Scan for the cell matching the given text and deliver its [X, Y] coordinate at center. 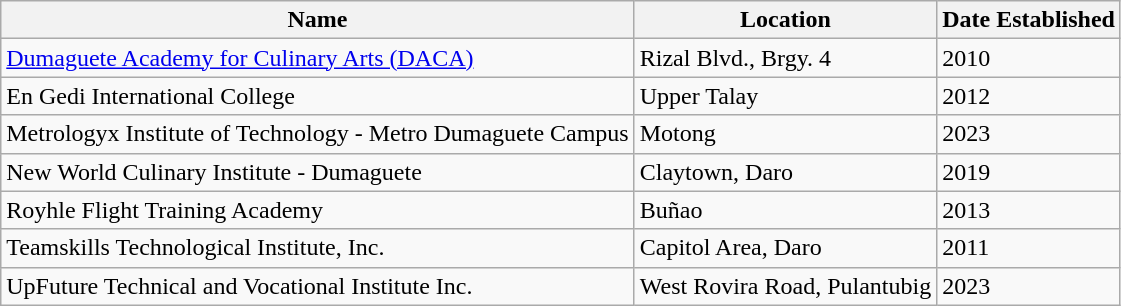
Claytown, Daro [785, 172]
2012 [1029, 96]
2019 [1029, 172]
Rizal Blvd., Brgy. 4 [785, 58]
Metrologyx Institute of Technology - Metro Dumaguete Campus [318, 134]
Capitol Area, Daro [785, 248]
Upper Talay [785, 96]
Name [318, 20]
2013 [1029, 210]
Motong [785, 134]
West Rovira Road, Pulantubig [785, 286]
Date Established [1029, 20]
Location [785, 20]
2011 [1029, 248]
Teamskills Technological Institute, Inc. [318, 248]
En Gedi International College [318, 96]
Buñao [785, 210]
Dumaguete Academy for Culinary Arts (DACA) [318, 58]
UpFuture Technical and Vocational Institute Inc. [318, 286]
Royhle Flight Training Academy [318, 210]
2010 [1029, 58]
New World Culinary Institute - Dumaguete [318, 172]
